Output the (X, Y) coordinate of the center of the cell containing the given text.  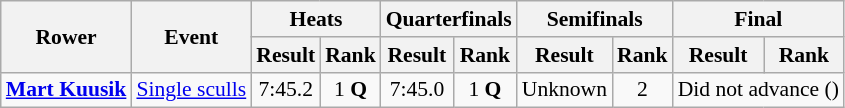
Rower (66, 36)
7:45.2 (286, 90)
Event (191, 36)
2 (642, 90)
7:45.0 (417, 90)
Single sculls (191, 90)
Did not advance () (758, 90)
Semifinals (595, 19)
Mart Kuusik (66, 90)
Final (758, 19)
Unknown (564, 90)
Quarterfinals (449, 19)
Heats (316, 19)
